From the cell containing the given text, extract its center point as (X, Y) coordinate. 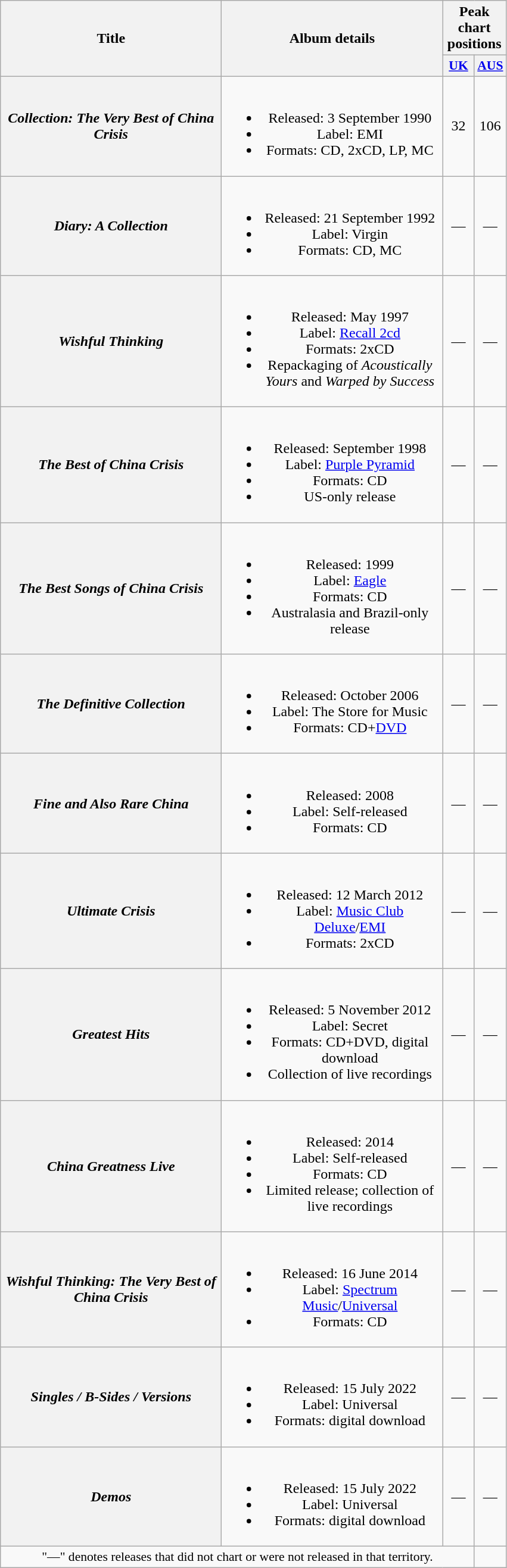
UK (459, 66)
Released: 2008Label: Self-releasedFormats: CD (332, 804)
Diary: A Collection (111, 226)
The Best of China Crisis (111, 465)
Fine and Also Rare China (111, 804)
Released: 16 June 2014Label: Spectrum Music/UniversalFormats: CD (332, 1289)
The Best Songs of China Crisis (111, 588)
Wishful Thinking: The Very Best of China Crisis (111, 1289)
Singles / B-Sides / Versions (111, 1397)
32 (459, 126)
Collection: The Very Best of China Crisis (111, 126)
Released: 5 November 2012Label: SecretFormats: CD+DVD, digital downloadCollection of live recordings (332, 1035)
Ultimate Crisis (111, 911)
Wishful Thinking (111, 342)
The Definitive Collection (111, 704)
Released: 1999Label: EagleFormats: CDAustralasia and Brazil-only release (332, 588)
Released: 3 September 1990Label: EMIFormats: CD, 2xCD, LP, MC (332, 126)
Released: May 1997Label: Recall 2cdFormats: 2xCDRepackaging of Acoustically Yours and Warped by Success (332, 342)
Released: 21 September 1992Label: VirginFormats: CD, MC (332, 226)
Released: October 2006Label: The Store for MusicFormats: CD+DVD (332, 704)
"—" denotes releases that did not chart or were not released in that territory. (237, 1557)
Greatest Hits (111, 1035)
Title (111, 39)
Demos (111, 1497)
AUS (490, 66)
Released: 12 March 2012Label: Music Club Deluxe/EMIFormats: 2xCD (332, 911)
Album details (332, 39)
Released: 2014Label: Self-releasedFormats: CDLimited release; collection of live recordings (332, 1166)
Peak chart positions (474, 28)
China Greatness Live (111, 1166)
Released: September 1998Label: Purple PyramidFormats: CDUS-only release (332, 465)
106 (490, 126)
